Find where the given text appears and provide that cell's center as [x, y] coordinate. 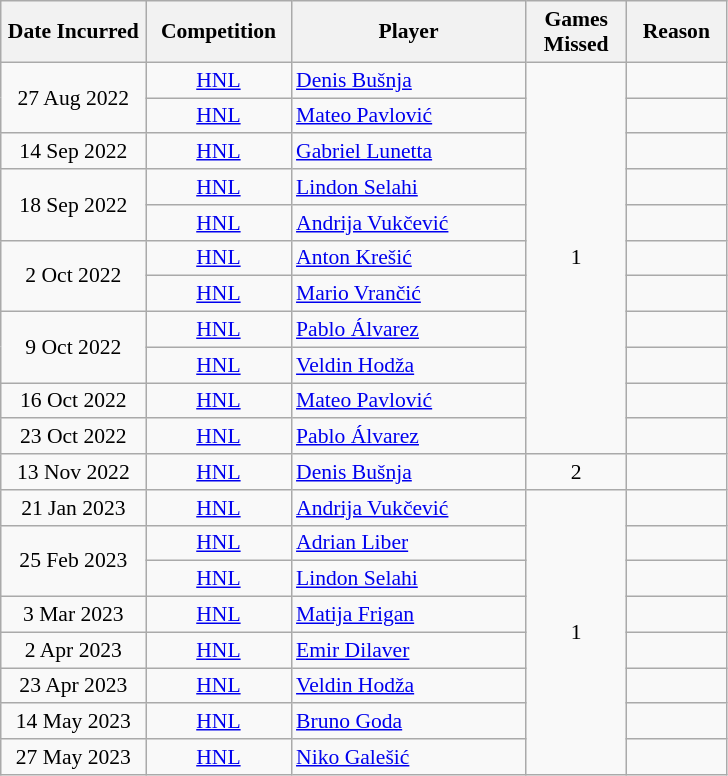
2 Apr 2023 [74, 650]
Matija Frigan [408, 615]
2 [576, 472]
2 Oct 2022 [74, 276]
Anton Krešić [408, 258]
23 Oct 2022 [74, 437]
16 Oct 2022 [74, 401]
14 May 2023 [74, 722]
Player [408, 32]
13 Nov 2022 [74, 472]
25 Feb 2023 [74, 560]
3 Mar 2023 [74, 615]
Adrian Liber [408, 543]
Gabriel Lunetta [408, 152]
9 Oct 2022 [74, 348]
Niko Galešić [408, 757]
Games Missed [576, 32]
Emir Dilaver [408, 650]
Reason [676, 32]
23 Apr 2023 [74, 686]
Date Incurred [74, 32]
Mario Vrančić [408, 294]
Bruno Goda [408, 722]
18 Sep 2022 [74, 204]
27 Aug 2022 [74, 98]
21 Jan 2023 [74, 508]
14 Sep 2022 [74, 152]
27 May 2023 [74, 757]
Competition [218, 32]
